Return the (X, Y) coordinate for the center point of the cell that contains the specified text.  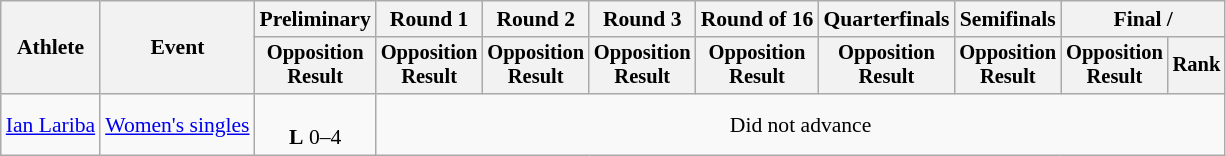
Event (177, 48)
Round of 16 (758, 19)
Did not advance (800, 124)
Round 1 (430, 19)
Preliminary (316, 19)
L 0–4 (316, 124)
Semifinals (1008, 19)
Quarterfinals (886, 19)
Round 3 (642, 19)
Round 2 (536, 19)
Women's singles (177, 124)
Rank (1197, 66)
Ian Lariba (50, 124)
Final / (1143, 19)
Athlete (50, 48)
